Locate the cell with the specified text and output its (x, y) center coordinate. 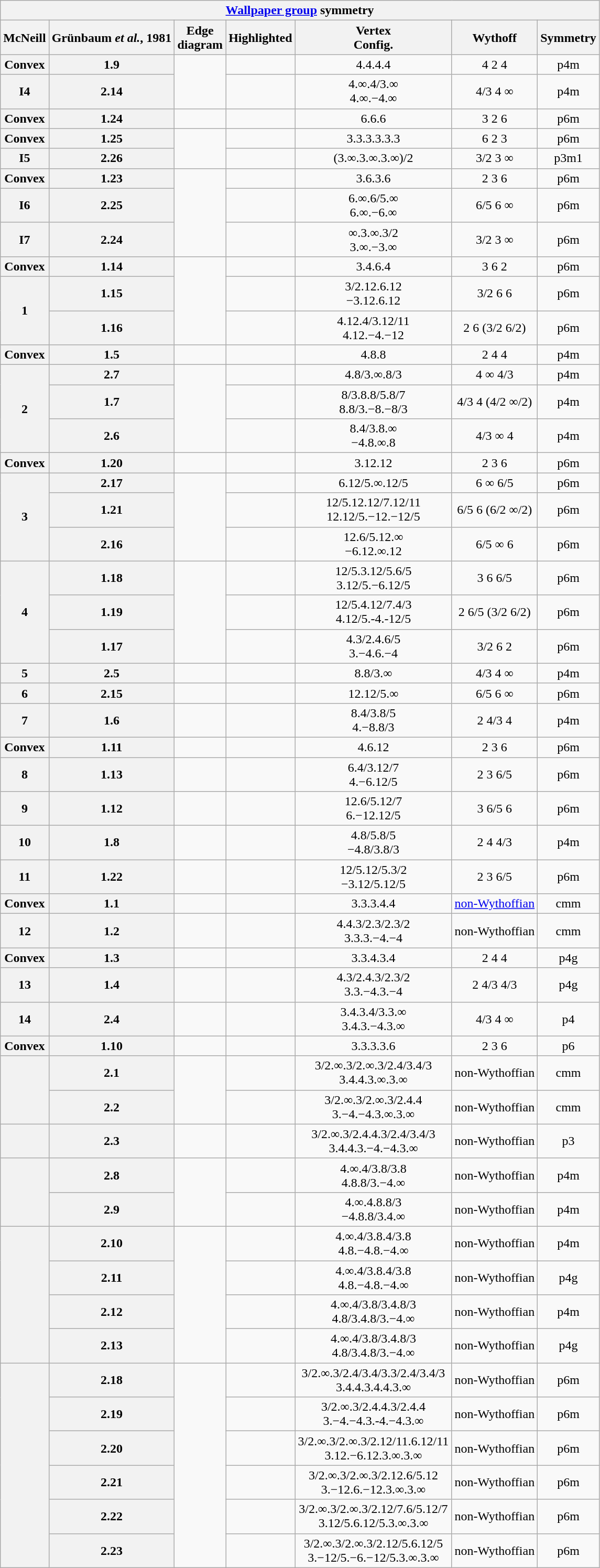
13 (25, 985)
1.5 (112, 355)
2 4/3 4/3 (495, 985)
5 (25, 673)
6.4/3.12/74.−6.12/5 (373, 774)
6 (25, 693)
3 6 6/5 (495, 578)
2.26 (112, 158)
1.10 (112, 1046)
3 6/5 6 (495, 808)
2.21 (112, 1483)
4.8.8 (373, 355)
3.4.3.4/3.3.∞3.4.3.−4.3.∞ (373, 1019)
4.3/2.4.3/2.3/23.3.−4.3.−4 (373, 985)
Grünbaum et al., 1981 (112, 38)
8 (25, 774)
3/2.∞.3/2.∞.3/2.4/3.4/33.4.4.3.∞.3.∞ (373, 1073)
1.16 (112, 327)
4 (25, 612)
1.11 (112, 747)
2.15 (112, 693)
4.8/5.8/5−4.8/3.8/3 (373, 843)
8.8/3.∞ (373, 673)
1.19 (112, 612)
1.22 (112, 877)
3.12.12 (373, 463)
2 (25, 409)
2.22 (112, 1516)
I6 (25, 206)
1.3 (112, 958)
10 (25, 843)
I4 (25, 91)
p6 (569, 1046)
6 2 3 (495, 138)
1.24 (112, 118)
3.3.3.3.3.3 (373, 138)
2.14 (112, 91)
I5 (25, 158)
2.6 (112, 436)
4/3 ∞ 4 (495, 436)
3/2 6 6 (495, 294)
8/3.8.8/5.8/78.8/3.−8.−8/3 (373, 402)
6 ∞ 6/5 (495, 483)
3 6 2 (495, 266)
2.16 (112, 544)
4.∞.4/3.8/3.84.8.8/3.−4.∞ (373, 1175)
1.2 (112, 931)
2.25 (112, 206)
12.6/5.12.∞−6.12.∞.12 (373, 544)
2.9 (112, 1209)
1.6 (112, 720)
p4 (569, 1019)
1.13 (112, 774)
Wythoff (495, 38)
1.7 (112, 402)
3.4.6.4 (373, 266)
3/2.∞.3/2.∞.3/2.12/7.6/5.12/73.12/5.6.12/5.3.∞.3.∞ (373, 1516)
I7 (25, 239)
4.4.4.4 (373, 64)
Wallpaper group symmetry (300, 10)
1.12 (112, 808)
∞.3.∞.3/23.∞.−3.∞ (373, 239)
1.21 (112, 510)
4.3/2.4.6/53.−4.6.−4 (373, 646)
4.4.3/2.3/2.3/23.3.3.−4.−4 (373, 931)
2 6 (3/2 6/2) (495, 327)
3/2.∞.3/2.∞.3/2.4.43.−4.−4.3.∞.3.∞ (373, 1107)
(3.∞.3.∞.3.∞)/2 (373, 158)
8.4/3.8.∞−4.8.∞.8 (373, 436)
3.6.3.6 (373, 178)
1 (25, 310)
1.4 (112, 985)
12/5.12.12/7.12/1112.12/5.−12.−12/5 (373, 510)
6.6.6 (373, 118)
3/2.∞.3/2.∞.3/2.12/5.6.12/53.−12/5.−6.−12/5.3.∞.3.∞ (373, 1551)
4.8/3.∞.8/3 (373, 375)
1.25 (112, 138)
2.12 (112, 1312)
1.18 (112, 578)
3.3.4.3.4 (373, 958)
3/2.∞.3/2.4.4.3/2.4.43.−4.−4.3.-4.−4.3.∞ (373, 1414)
2.17 (112, 483)
2 4 4/3 (495, 843)
4.∞.4.8.8/3−4.8.8/3.4.∞ (373, 1209)
11 (25, 877)
2.10 (112, 1243)
2.11 (112, 1277)
12/5.4.12/7.4/34.12/5.-4.-12/5 (373, 612)
12.12/5.∞ (373, 693)
3.3.3.3.6 (373, 1046)
14 (25, 1019)
2 4/3 4 (495, 720)
4 2 4 (495, 64)
4 ∞ 4/3 (495, 375)
Symmetry (569, 38)
2.13 (112, 1346)
6/5 ∞ 6 (495, 544)
6/5 6 (6/2 ∞/2) (495, 510)
4.12.4/3.12/114.12.−4.−12 (373, 327)
1.15 (112, 294)
4.∞.4/3.∞4.∞.−4.∞ (373, 91)
9 (25, 808)
2.5 (112, 673)
12/5.3.12/5.6/53.12/5.−6.12/5 (373, 578)
3/2.∞.3/2.∞.3/2.12.6/5.123.−12.6.−12.3.∞.3.∞ (373, 1483)
3/2.∞.3/2.∞.3/2.12/11.6.12/113.12.−6.12.3.∞.3.∞ (373, 1448)
2.2 (112, 1107)
McNeill (25, 38)
6.∞.6/5.∞6.∞.−6.∞ (373, 206)
3/2.∞.3/2.4/3.4/3.3/2.4/3.4/33.4.4.3.4.4.3.∞ (373, 1380)
2.23 (112, 1551)
7 (25, 720)
2.3 (112, 1141)
1.14 (112, 266)
p3 (569, 1141)
6.12/5.∞.12/5 (373, 483)
12/5.12/5.3/2−3.12/5.12/5 (373, 877)
2.19 (112, 1414)
12 (25, 931)
3 2 6 (495, 118)
3/2.∞.3/2.4.4.3/2.4/3.4/33.4.4.3.−4.−4.3.∞ (373, 1141)
12.6/5.12/76.−12.12/5 (373, 808)
3 (25, 517)
2.1 (112, 1073)
1.8 (112, 843)
2.18 (112, 1380)
1.9 (112, 64)
VertexConfig. (373, 38)
Highlighted (260, 38)
2.24 (112, 239)
2.20 (112, 1448)
4/3 4 (4/2 ∞/2) (495, 402)
2.7 (112, 375)
3/2 6 2 (495, 646)
8.4/3.8/54.−8.8/3 (373, 720)
p3m1 (569, 158)
2.4 (112, 1019)
1.23 (112, 178)
2 6/5 (3/2 6/2) (495, 612)
2.8 (112, 1175)
1.17 (112, 646)
1.20 (112, 463)
3.3.3.4.4 (373, 904)
3/2.12.6.12−3.12.6.12 (373, 294)
Edgediagram (200, 38)
4.6.12 (373, 747)
1.1 (112, 904)
